Extract the (X, Y) coordinate from the center of the cell holding the provided text.  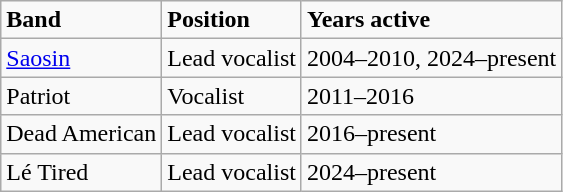
Saosin (82, 58)
2004–2010, 2024–present (431, 58)
Vocalist (232, 96)
Years active (431, 20)
2024–present (431, 172)
Lé Tired (82, 172)
Position (232, 20)
Patriot (82, 96)
Band (82, 20)
2016–present (431, 134)
2011–2016 (431, 96)
Dead American (82, 134)
